Find where the given text appears and provide that cell's center as (X, Y) coordinate. 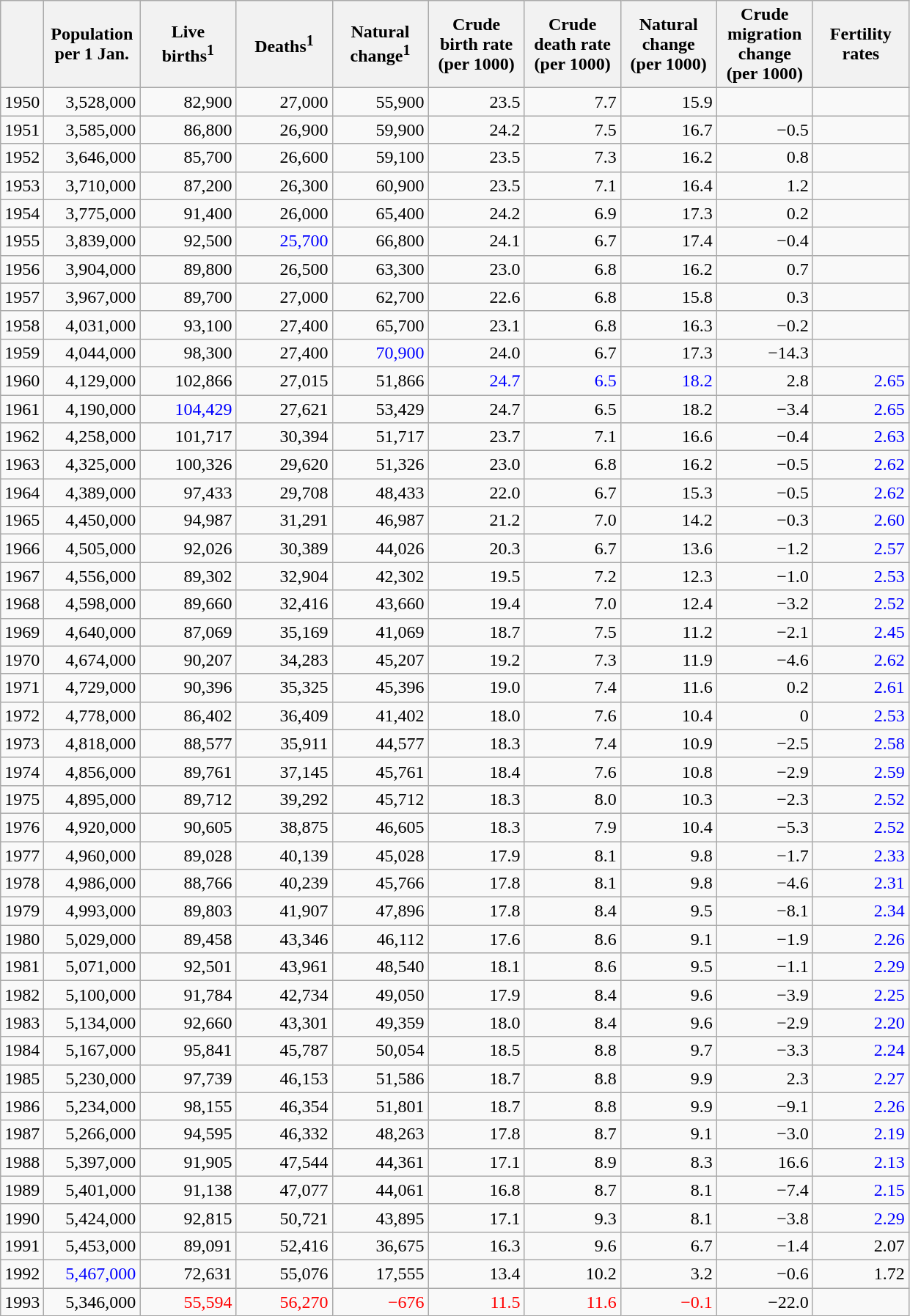
11.2 (669, 632)
45,761 (380, 771)
5,167,000 (92, 1051)
7.9 (572, 827)
4,450,000 (92, 521)
49,359 (380, 1023)
1979 (22, 911)
26,600 (285, 158)
1.72 (861, 1273)
3.2 (669, 1273)
12.4 (669, 604)
98,300 (188, 353)
46,605 (380, 827)
Population per 1 Jan. (92, 44)
5,230,000 (92, 1078)
1987 (22, 1134)
90,207 (188, 660)
11.5 (477, 1301)
−3.4 (764, 408)
16.8 (477, 1190)
46,153 (285, 1078)
0.8 (764, 158)
23.7 (477, 437)
5,071,000 (92, 967)
85,700 (188, 158)
19.2 (477, 660)
5,453,000 (92, 1246)
4,129,000 (92, 381)
5,266,000 (92, 1134)
4,505,000 (92, 548)
2.33 (861, 856)
4,258,000 (92, 437)
43,961 (285, 967)
29,620 (285, 465)
4,993,000 (92, 911)
17,555 (380, 1273)
39,292 (285, 799)
91,400 (188, 213)
1950 (22, 102)
13.4 (477, 1273)
46,354 (285, 1106)
13.6 (669, 548)
−2.1 (764, 632)
86,402 (188, 716)
5,397,000 (92, 1162)
1962 (22, 437)
3,646,000 (92, 158)
18.5 (477, 1051)
35,169 (285, 632)
−1.9 (764, 939)
43,301 (285, 1023)
27,621 (285, 408)
5,346,000 (92, 1301)
2.15 (861, 1190)
44,361 (380, 1162)
70,900 (380, 353)
15.3 (669, 493)
94,987 (188, 521)
30,389 (285, 548)
3,967,000 (92, 297)
4,556,000 (92, 576)
1984 (22, 1051)
3,839,000 (92, 241)
4,640,000 (92, 632)
3,710,000 (92, 185)
42,734 (285, 995)
47,896 (380, 911)
38,875 (285, 827)
45,207 (380, 660)
92,660 (188, 1023)
−3.3 (764, 1051)
41,402 (380, 716)
2.27 (861, 1078)
Natural change1 (380, 44)
1955 (22, 241)
95,841 (188, 1051)
2.45 (861, 632)
−9.1 (764, 1106)
1988 (22, 1162)
1980 (22, 939)
8.9 (572, 1162)
1954 (22, 213)
89,800 (188, 269)
51,326 (380, 465)
4,674,000 (92, 660)
14.2 (669, 521)
31,291 (285, 521)
89,302 (188, 576)
2.60 (861, 521)
4,895,000 (92, 799)
72,631 (188, 1273)
43,346 (285, 939)
2.24 (861, 1051)
89,660 (188, 604)
97,433 (188, 493)
1978 (22, 883)
5,100,000 (92, 995)
10.8 (669, 771)
92,501 (188, 967)
6.9 (572, 213)
82,900 (188, 102)
2.57 (861, 548)
65,400 (380, 213)
1970 (22, 660)
5,029,000 (92, 939)
90,396 (188, 688)
−0.3 (764, 521)
−7.4 (764, 1190)
−3.8 (764, 1218)
46,112 (380, 939)
52,416 (285, 1246)
16.4 (669, 185)
63,300 (380, 269)
5,234,000 (92, 1106)
1973 (22, 743)
2.58 (861, 743)
89,712 (188, 799)
43,895 (380, 1218)
17.4 (669, 241)
1960 (22, 381)
24.1 (477, 241)
9.7 (669, 1051)
40,139 (285, 856)
32,416 (285, 604)
47,544 (285, 1162)
36,675 (380, 1246)
51,866 (380, 381)
45,787 (285, 1051)
4,044,000 (92, 353)
43,660 (380, 604)
26,300 (285, 185)
26,500 (285, 269)
−14.3 (764, 353)
1974 (22, 771)
50,054 (380, 1051)
−2.3 (764, 799)
20.3 (477, 548)
2.61 (861, 688)
44,061 (380, 1190)
1983 (22, 1023)
15.9 (669, 102)
12.3 (669, 576)
4,598,000 (92, 604)
25,700 (285, 241)
1989 (22, 1190)
89,028 (188, 856)
89,458 (188, 939)
97,739 (188, 1078)
Live births1 (188, 44)
3,585,000 (92, 130)
4,856,000 (92, 771)
−3.0 (764, 1134)
30,394 (285, 437)
1967 (22, 576)
−8.1 (764, 911)
−22.0 (764, 1301)
48,540 (380, 967)
9.3 (572, 1218)
1972 (22, 716)
1992 (22, 1273)
−5.3 (764, 827)
3,904,000 (92, 269)
55,076 (285, 1273)
66,800 (380, 241)
1957 (22, 297)
89,700 (188, 297)
55,594 (188, 1301)
1966 (22, 548)
2.13 (861, 1162)
92,500 (188, 241)
1977 (22, 856)
100,326 (188, 465)
48,433 (380, 493)
87,200 (188, 185)
8.3 (669, 1162)
98,155 (188, 1106)
51,801 (380, 1106)
92,815 (188, 1218)
4,031,000 (92, 325)
86,800 (188, 130)
3,528,000 (92, 102)
3,775,000 (92, 213)
−1.2 (764, 548)
−676 (380, 1301)
2.07 (861, 1246)
104,429 (188, 408)
36,409 (285, 716)
19.5 (477, 576)
45,712 (380, 799)
59,900 (380, 130)
1990 (22, 1218)
94,595 (188, 1134)
34,283 (285, 660)
1971 (22, 688)
37,145 (285, 771)
1993 (22, 1301)
−1.4 (764, 1246)
60,900 (380, 185)
88,766 (188, 883)
22.0 (477, 493)
Natural change (per 1000) (669, 44)
46,987 (380, 521)
16.7 (669, 130)
91,784 (188, 995)
−1.0 (764, 576)
55,900 (380, 102)
26,900 (285, 130)
2.3 (764, 1078)
5,424,000 (92, 1218)
0.3 (764, 297)
1985 (22, 1078)
1953 (22, 185)
41,069 (380, 632)
2.34 (861, 911)
93,100 (188, 325)
18.1 (477, 967)
56,270 (285, 1301)
44,026 (380, 548)
1968 (22, 604)
−2.5 (764, 743)
Crude birth rate (per 1000) (477, 44)
1959 (22, 353)
45,766 (380, 883)
1951 (22, 130)
Crude migration change (per 1000) (764, 44)
45,028 (380, 856)
91,138 (188, 1190)
87,069 (188, 632)
11.9 (669, 660)
47,077 (285, 1190)
4,920,000 (92, 827)
7.2 (572, 576)
1991 (22, 1246)
−0.2 (764, 325)
−0.1 (669, 1301)
29,708 (285, 493)
24.0 (477, 353)
19.0 (477, 688)
Fertility rates (861, 44)
5,401,000 (92, 1190)
10.2 (572, 1273)
10.3 (669, 799)
4,960,000 (92, 856)
59,100 (380, 158)
0 (764, 716)
51,717 (380, 437)
5,467,000 (92, 1273)
1963 (22, 465)
−1.7 (764, 856)
35,325 (285, 688)
53,429 (380, 408)
42,302 (380, 576)
89,091 (188, 1246)
4,778,000 (92, 716)
102,866 (188, 381)
Crude death rate (per 1000) (572, 44)
62,700 (380, 297)
89,761 (188, 771)
−3.2 (764, 604)
4,190,000 (92, 408)
41,907 (285, 911)
2.20 (861, 1023)
1975 (22, 799)
4,986,000 (92, 883)
48,263 (380, 1134)
49,050 (380, 995)
2.31 (861, 883)
32,904 (285, 576)
45,396 (380, 688)
44,577 (380, 743)
40,239 (285, 883)
2.59 (861, 771)
5,134,000 (92, 1023)
1956 (22, 269)
4,818,000 (92, 743)
4,389,000 (92, 493)
1965 (22, 521)
8.0 (572, 799)
2.19 (861, 1134)
1986 (22, 1106)
−0.6 (764, 1273)
1964 (22, 493)
27,015 (285, 381)
1958 (22, 325)
19.4 (477, 604)
22.6 (477, 297)
1982 (22, 995)
92,026 (188, 548)
23.1 (477, 325)
1976 (22, 827)
50,721 (285, 1218)
1952 (22, 158)
−3.9 (764, 995)
91,905 (188, 1162)
88,577 (188, 743)
2.63 (861, 437)
26,000 (285, 213)
1981 (22, 967)
10.9 (669, 743)
1969 (22, 632)
2.8 (764, 381)
46,332 (285, 1134)
35,911 (285, 743)
1961 (22, 408)
65,700 (380, 325)
7.7 (572, 102)
0.7 (764, 269)
101,717 (188, 437)
15.8 (669, 297)
51,586 (380, 1078)
Deaths1 (285, 44)
1.2 (764, 185)
4,325,000 (92, 465)
21.2 (477, 521)
89,803 (188, 911)
2.25 (861, 995)
4,729,000 (92, 688)
−1.1 (764, 967)
17.6 (477, 939)
18.4 (477, 771)
90,605 (188, 827)
